For the text-containing cell, return its midpoint in [x, y] coordinate format. 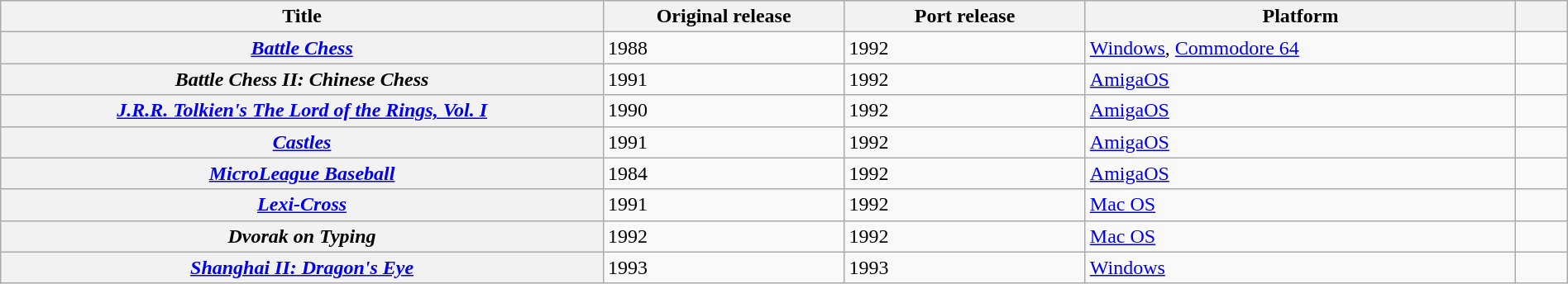
1988 [723, 48]
J.R.R. Tolkien's The Lord of the Rings, Vol. I [303, 111]
Windows, Commodore 64 [1300, 48]
MicroLeague Baseball [303, 173]
Battle Chess [303, 48]
Battle Chess II: Chinese Chess [303, 79]
1984 [723, 173]
Castles [303, 142]
Lexi-Cross [303, 205]
1990 [723, 111]
Platform [1300, 17]
Shanghai II: Dragon's Eye [303, 267]
Original release [723, 17]
Dvorak on Typing [303, 236]
Windows [1300, 267]
Title [303, 17]
Port release [964, 17]
